Identify which cell holds the provided text, then report its (x, y) central coordinate. 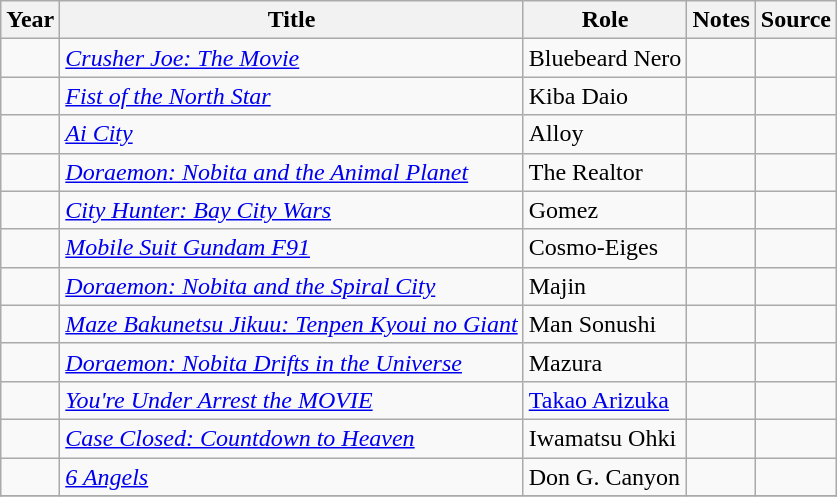
Doraemon: Nobita and the Spiral City (292, 286)
Iwamatsu Ohki (605, 438)
Case Closed: Countdown to Heaven (292, 438)
Fist of the North Star (292, 96)
The Realtor (605, 172)
Year (30, 20)
City Hunter: Bay City Wars (292, 210)
Cosmo-Eiges (605, 248)
Doraemon: Nobita and the Animal Planet (292, 172)
Title (292, 20)
Crusher Joe: The Movie (292, 58)
Alloy (605, 134)
Mobile Suit Gundam F91 (292, 248)
You're Under Arrest the MOVIE (292, 400)
Don G. Canyon (605, 477)
Man Sonushi (605, 324)
Source (796, 20)
Maze Bakunetsu Jikuu: Tenpen Kyoui no Giant (292, 324)
6 Angels (292, 477)
Role (605, 20)
Gomez (605, 210)
Notes (721, 20)
Majin (605, 286)
Bluebeard Nero (605, 58)
Takao Arizuka (605, 400)
Ai City (292, 134)
Doraemon: Nobita Drifts in the Universe (292, 362)
Kiba Daio (605, 96)
Mazura (605, 362)
